Output the [X, Y] coordinate of the center of the cell containing the given text.  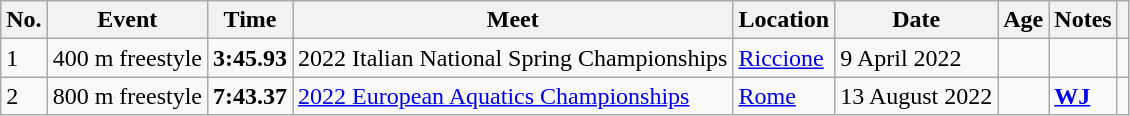
Notes [1083, 20]
7:43.37 [250, 96]
WJ [1083, 96]
1 [24, 58]
400 m freestyle [127, 58]
Rome [784, 96]
2022 European Aquatics Championships [513, 96]
13 August 2022 [916, 96]
No. [24, 20]
2022 Italian National Spring Championships [513, 58]
800 m freestyle [127, 96]
Event [127, 20]
2 [24, 96]
Time [250, 20]
3:45.93 [250, 58]
Location [784, 20]
Age [1024, 20]
9 April 2022 [916, 58]
Date [916, 20]
Meet [513, 20]
Riccione [784, 58]
